Locate the cell with the specified text and output its [x, y] center coordinate. 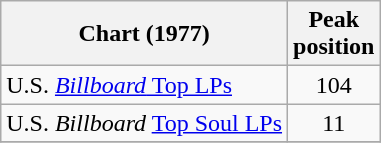
U.S. Billboard Top LPs [144, 85]
Peakposition [334, 34]
U.S. Billboard Top Soul LPs [144, 123]
104 [334, 85]
11 [334, 123]
Chart (1977) [144, 34]
